Detect which cell encompasses the target text, then output its (X, Y) center coordinate. 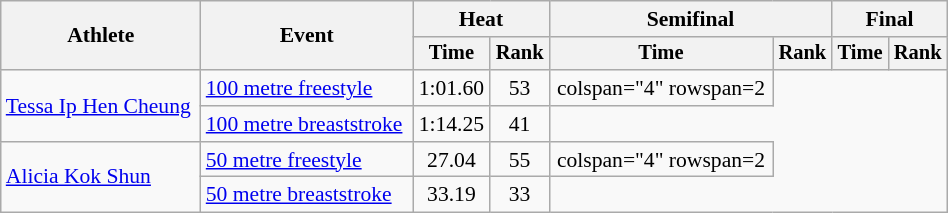
50 metre freestyle (307, 160)
53 (520, 88)
55 (520, 160)
Heat (481, 19)
Semifinal (690, 19)
100 metre freestyle (307, 88)
33 (520, 195)
Athlete (101, 36)
Final (890, 19)
50 metre breaststroke (307, 195)
41 (520, 124)
100 metre breaststroke (307, 124)
33.19 (452, 195)
Event (307, 36)
Tessa Ip Hen Cheung (101, 106)
1:14.25 (452, 124)
1:01.60 (452, 88)
27.04 (452, 160)
Alicia Kok Shun (101, 178)
